Search for the cell housing the specified text and yield its [x, y] center coordinate. 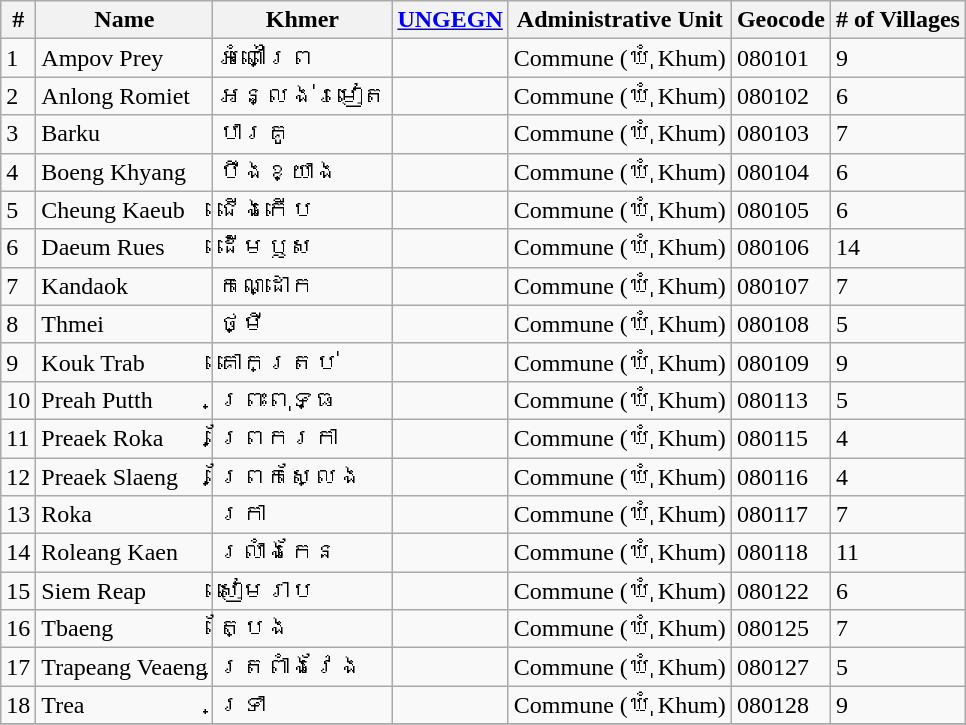
ទ្រា [302, 705]
កណ្ដោក [302, 286]
ត្រពាំងវែង [302, 667]
UNGEGN [450, 20]
8 [18, 324]
ដើមឫស [302, 248]
Name [124, 20]
ថ្មី [302, 324]
ព្រែកស្លែង [302, 477]
080116 [780, 477]
បឹងខ្យាង [302, 172]
080108 [780, 324]
080107 [780, 286]
12 [18, 477]
15 [18, 591]
រលាំងកែន [302, 553]
080117 [780, 515]
17 [18, 667]
1 [18, 58]
សៀមរាប [302, 591]
ព្រះពុទ្ធ [302, 400]
080104 [780, 172]
13 [18, 515]
Kouk Trab [124, 362]
Daeum Rues [124, 248]
080102 [780, 96]
Tbaeng [124, 629]
Roka [124, 515]
Administrative Unit [620, 20]
080109 [780, 362]
Thmei [124, 324]
Kandaok [124, 286]
3 [18, 134]
Trapeang Veaeng [124, 667]
# [18, 20]
2 [18, 96]
Roleang Kaen [124, 553]
Preaek Slaeng [124, 477]
Geocode [780, 20]
Cheung Kaeub [124, 210]
Anlong Romiet [124, 96]
080113 [780, 400]
ជើងកើប [302, 210]
Siem Reap [124, 591]
080128 [780, 705]
080118 [780, 553]
Khmer [302, 20]
Trea [124, 705]
Preaek Roka [124, 438]
អំពៅព្រៃ [302, 58]
080105 [780, 210]
អន្លង់រមៀត [302, 96]
រកា [302, 515]
080106 [780, 248]
080101 [780, 58]
ត្បែង [302, 629]
បារគូ [302, 134]
គោកត្រប់ [302, 362]
Preah Putth [124, 400]
080122 [780, 591]
ព្រែករកា [302, 438]
080127 [780, 667]
Boeng Khyang [124, 172]
080115 [780, 438]
Barku [124, 134]
080103 [780, 134]
Ampov Prey [124, 58]
# of Villages [898, 20]
080125 [780, 629]
10 [18, 400]
18 [18, 705]
16 [18, 629]
